Return the [x, y] coordinate for the center point of the cell that contains the specified text.  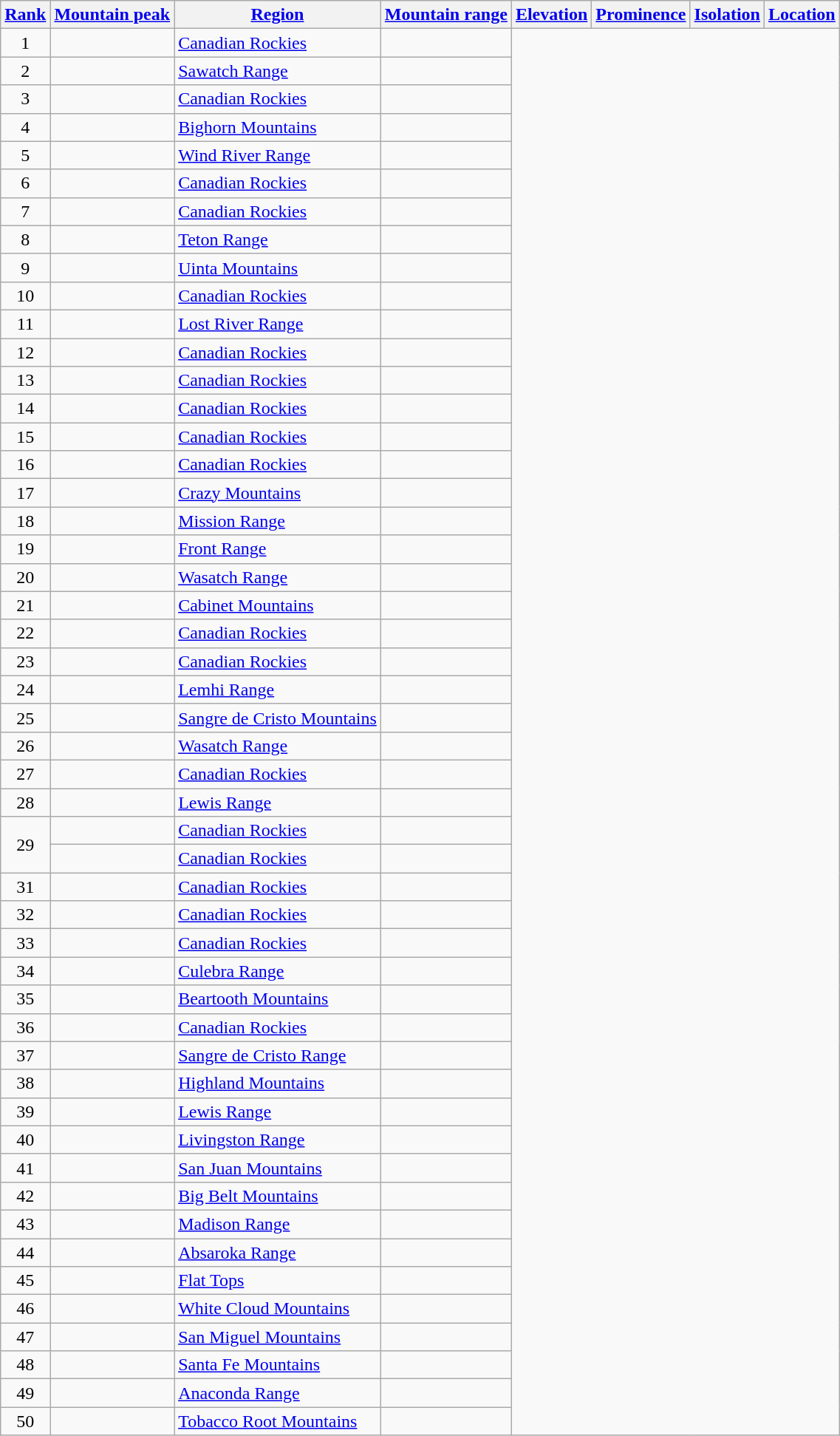
28 [25, 802]
Location [802, 15]
White Cloud Mountains [278, 1309]
17 [25, 493]
19 [25, 549]
Sangre de Cristo Range [278, 1055]
47 [25, 1337]
Lost River Range [278, 324]
39 [25, 1112]
Livingston Range [278, 1140]
35 [25, 999]
Anaconda Range [278, 1393]
Absaroka Range [278, 1253]
Region [278, 15]
33 [25, 943]
12 [25, 353]
6 [25, 183]
10 [25, 296]
San Juan Mountains [278, 1168]
Santa Fe Mountains [278, 1365]
2 [25, 71]
18 [25, 521]
25 [25, 718]
Teton Range [278, 239]
44 [25, 1253]
21 [25, 605]
14 [25, 409]
5 [25, 155]
Mountain range [446, 15]
22 [25, 633]
Lemhi Range [278, 690]
Sangre de Cristo Mountains [278, 718]
Highland Mountains [278, 1083]
20 [25, 577]
13 [25, 381]
Madison Range [278, 1224]
15 [25, 437]
11 [25, 324]
50 [25, 1421]
Bighorn Mountains [278, 127]
46 [25, 1309]
36 [25, 1027]
45 [25, 1281]
1 [25, 43]
26 [25, 746]
Isolation [727, 15]
37 [25, 1055]
Flat Tops [278, 1281]
42 [25, 1196]
24 [25, 690]
Front Range [278, 549]
Crazy Mountains [278, 493]
40 [25, 1140]
Rank [25, 15]
43 [25, 1224]
31 [25, 887]
23 [25, 661]
Sawatch Range [278, 71]
3 [25, 99]
38 [25, 1083]
27 [25, 774]
Big Belt Mountains [278, 1196]
41 [25, 1168]
34 [25, 971]
48 [25, 1365]
9 [25, 268]
29 [25, 845]
32 [25, 915]
Culebra Range [278, 971]
Uinta Mountains [278, 268]
San Miguel Mountains [278, 1337]
8 [25, 239]
Mountain peak [112, 15]
Cabinet Mountains [278, 605]
Wind River Range [278, 155]
Beartooth Mountains [278, 999]
Tobacco Root Mountains [278, 1421]
Elevation [551, 15]
16 [25, 465]
7 [25, 211]
Prominence [641, 15]
4 [25, 127]
Mission Range [278, 521]
49 [25, 1393]
